Identify which cell holds the provided text, then report its [x, y] central coordinate. 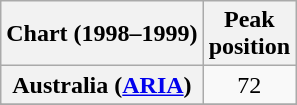
72 [249, 85]
Australia (ARIA) [102, 85]
Peakposition [249, 34]
Chart (1998–1999) [102, 34]
